From the cell containing the given text, extract its center point as [x, y] coordinate. 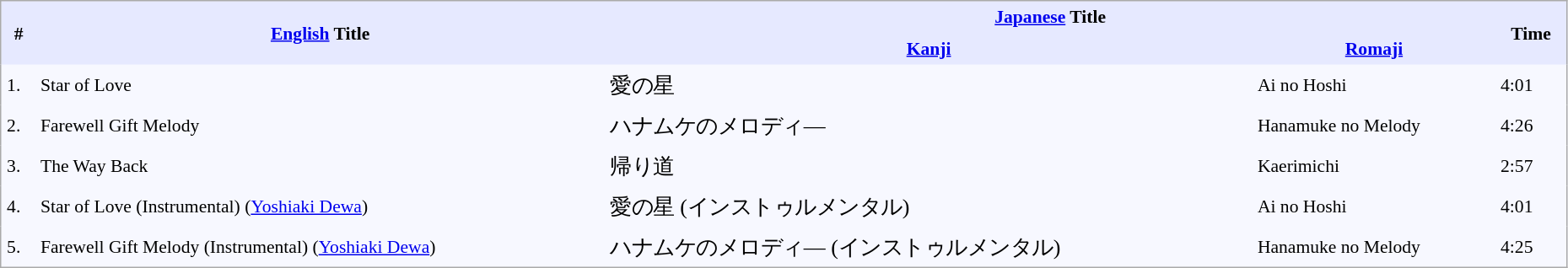
Star of Love [321, 84]
English Title [321, 33]
4:26 [1532, 125]
Farewell Gift Melody [321, 125]
Time [1532, 33]
4:25 [1532, 246]
Star of Love (Instrumental) (Yoshiaki Dewa) [321, 206]
愛の星 (インストゥルメンタル) [929, 206]
# [19, 33]
ハナムケのメロディ— (インストゥルメンタル) [929, 246]
4. [19, 206]
帰り道 [929, 165]
愛の星 [929, 84]
The Way Back [321, 165]
Farewell Gift Melody (Instrumental) (Yoshiaki Dewa) [321, 246]
2:57 [1532, 165]
Japanese Title [1050, 17]
1. [19, 84]
5. [19, 246]
ハナムケのメロディ— [929, 125]
Kanji [929, 49]
2. [19, 125]
Romaji [1374, 49]
3. [19, 165]
Kaerimichi [1374, 165]
